Locate the cell with the specified text and output its (x, y) center coordinate. 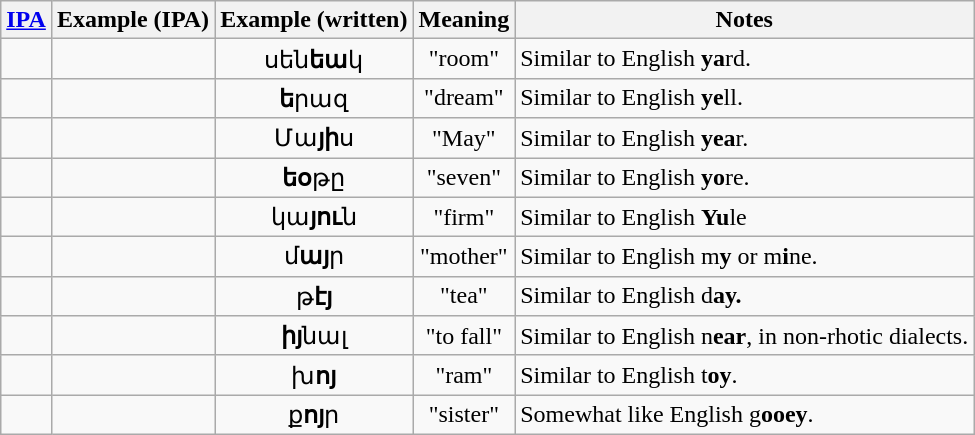
Somewhat like English gooey. (744, 415)
կայուն (314, 217)
"ram" (464, 375)
"seven" (464, 178)
Similar to English yard. (744, 59)
Similar to English toy. (744, 375)
թէյ (314, 296)
Similar to English yell. (744, 98)
"firm" (464, 217)
Similar to English my or mine. (744, 257)
մայր (314, 257)
IPA (26, 20)
"sister" (464, 415)
Meaning (464, 20)
"dream" (464, 98)
քոյր (314, 415)
"May" (464, 138)
Մայիս (314, 138)
"mother" (464, 257)
Similar to English yore. (744, 178)
Similar to English year. (744, 138)
"tea" (464, 296)
"to fall" (464, 336)
Similar to English Yule (744, 217)
երազ (314, 98)
Example (written) (314, 20)
Notes (744, 20)
իյնալ (314, 336)
Example (IPA) (132, 20)
եօթը (314, 178)
Similar to English day. (744, 296)
խոյ (314, 375)
սենեակ (314, 59)
"room" (464, 59)
Similar to English near, in non-rhotic dialects. (744, 336)
